Pinpoint the cell where the given text exists, returning its (x, y) midpoint coordinate. 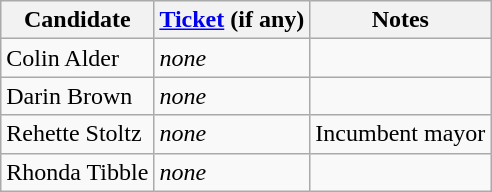
Notes (400, 20)
Candidate (78, 20)
Rhonda Tibble (78, 172)
Rehette Stoltz (78, 134)
Incumbent mayor (400, 134)
Darin Brown (78, 96)
Colin Alder (78, 58)
Ticket (if any) (232, 20)
